Find where the given text appears and provide that cell's center as [x, y] coordinate. 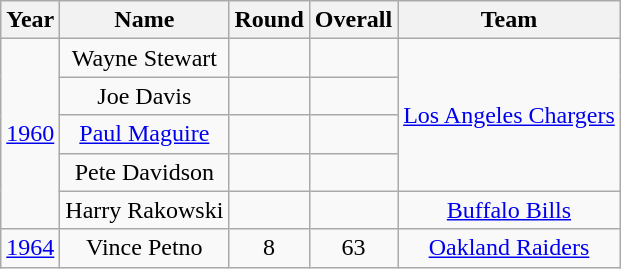
Vince Petno [144, 248]
Name [144, 20]
Harry Rakowski [144, 210]
8 [269, 248]
Buffalo Bills [510, 210]
Oakland Raiders [510, 248]
Los Angeles Chargers [510, 115]
Team [510, 20]
Paul Maguire [144, 134]
Pete Davidson [144, 172]
Year [30, 20]
63 [353, 248]
Wayne Stewart [144, 58]
Overall [353, 20]
1964 [30, 248]
1960 [30, 134]
Joe Davis [144, 96]
Round [269, 20]
